Provide the [x, y] coordinate of the cell's center where the given text is located.  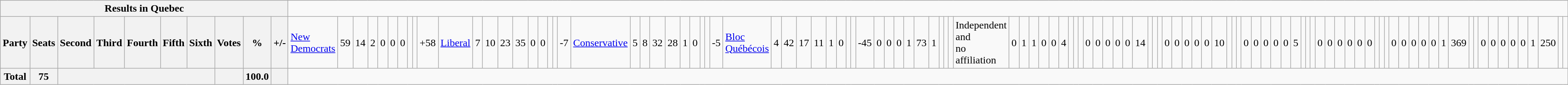
-45 [865, 42]
8 [645, 42]
59 [345, 42]
Third [109, 42]
75 [44, 76]
Votes [229, 42]
-5 [716, 42]
Party [15, 42]
11 [819, 42]
32 [657, 42]
17 [804, 42]
Conservative [600, 42]
Liberal [455, 42]
Second [76, 42]
Fifth [174, 42]
250 [1548, 42]
% [257, 42]
New Democrats [313, 42]
35 [520, 42]
2 [373, 42]
23 [506, 42]
Independent andno affiliation [981, 42]
-7 [564, 42]
Sixth [201, 42]
7 [477, 42]
369 [1459, 42]
+/- [280, 42]
100.0 [257, 76]
28 [673, 42]
+58 [427, 42]
Results in Quebec [144, 9]
Total [15, 76]
73 [921, 42]
42 [789, 42]
Fourth [142, 42]
Seats [44, 42]
Bloc Québécois [747, 42]
